Determine the [X, Y] coordinate at the center of the cell enclosing the given text.  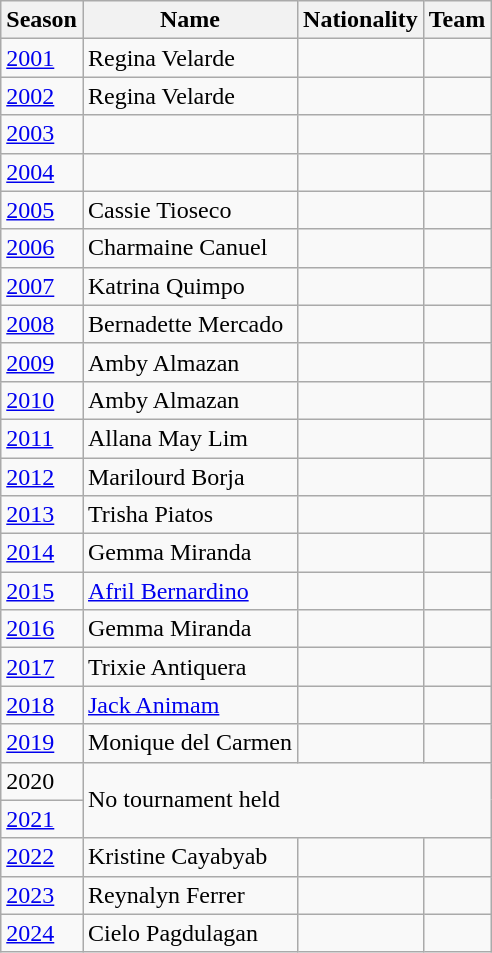
Cielo Pagdulagan [190, 933]
Trixie Antiquera [190, 667]
Season [42, 20]
Kristine Cayabyab [190, 857]
Jack Animam [190, 705]
Name [190, 20]
2014 [42, 553]
2008 [42, 324]
Cassie Tioseco [190, 210]
Charmaine Canuel [190, 248]
2017 [42, 667]
2006 [42, 248]
2015 [42, 591]
2024 [42, 933]
2001 [42, 58]
Afril Bernardino [190, 591]
Katrina Quimpo [190, 286]
2007 [42, 286]
2011 [42, 438]
2003 [42, 134]
Nationality [361, 20]
2019 [42, 743]
2023 [42, 895]
2004 [42, 172]
2009 [42, 362]
Marilourd Borja [190, 477]
2005 [42, 210]
2021 [42, 819]
2013 [42, 515]
Bernadette Mercado [190, 324]
2018 [42, 705]
2012 [42, 477]
No tournament held [286, 800]
2016 [42, 629]
Allana May Lim [190, 438]
2002 [42, 96]
Team [457, 20]
2020 [42, 781]
Monique del Carmen [190, 743]
Reynalyn Ferrer [190, 895]
2022 [42, 857]
2010 [42, 400]
Trisha Piatos [190, 515]
